Detect which cell encompasses the target text, then output its [x, y] center coordinate. 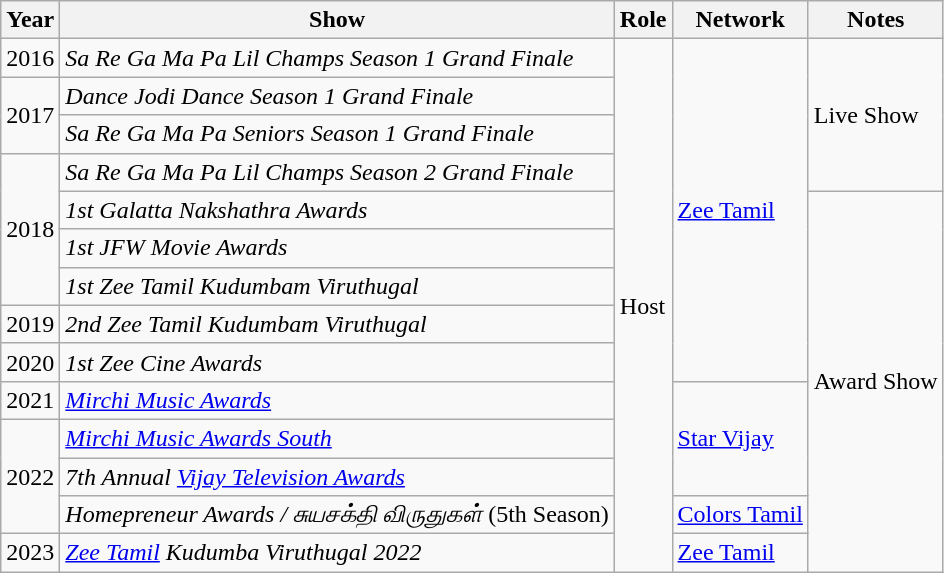
1st Zee Tamil Kudumbam Viruthugal [338, 286]
7th Annual Vijay Television Awards [338, 477]
Sa Re Ga Ma Pa Lil Champs Season 2 Grand Finale [338, 172]
Mirchi Music Awards [338, 400]
Network [740, 20]
Sa Re Ga Ma Pa Lil Champs Season 1 Grand Finale [338, 58]
Star Vijay [740, 438]
2017 [30, 115]
Mirchi Music Awards South [338, 438]
2021 [30, 400]
Dance Jodi Dance Season 1 Grand Finale [338, 96]
Role [643, 20]
1st Galatta Nakshathra Awards [338, 210]
Colors Tamil [740, 515]
1st JFW Movie Awards [338, 248]
Live Show [876, 115]
2nd Zee Tamil Kudumbam Viruthugal [338, 324]
2016 [30, 58]
Zee Tamil Kudumba Viruthugal 2022 [338, 553]
Year [30, 20]
Notes [876, 20]
Homepreneur Awards / சுயசக்தி விருதுகள் (5th Season) [338, 515]
Host [643, 306]
2018 [30, 229]
Award Show [876, 382]
2023 [30, 553]
1st Zee Cine Awards [338, 362]
Show [338, 20]
2019 [30, 324]
2020 [30, 362]
2022 [30, 476]
Sa Re Ga Ma Pa Seniors Season 1 Grand Finale [338, 134]
